From the cell containing the given text, extract its center point as [X, Y] coordinate. 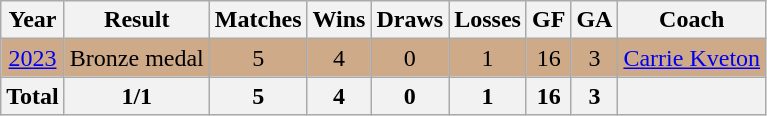
2023 [33, 58]
Total [33, 96]
1/1 [136, 96]
Wins [339, 20]
GA [594, 20]
Year [33, 20]
Result [136, 20]
GF [548, 20]
Draws [410, 20]
Bronze medal [136, 58]
Matches [258, 20]
Carrie Kveton [692, 58]
Coach [692, 20]
Losses [488, 20]
